Identify which cell holds the provided text, then report its (X, Y) central coordinate. 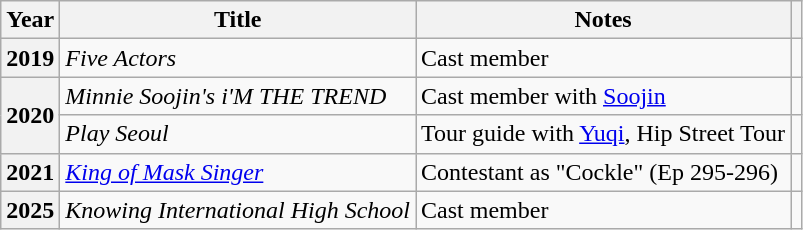
Notes (604, 20)
Cast member with Soojin (604, 96)
2019 (30, 58)
Minnie Soojin's i'M THE TREND (238, 96)
Five Actors (238, 58)
Year (30, 20)
Contestant as "Cockle" (Ep 295-296) (604, 172)
Knowing International High School (238, 210)
Title (238, 20)
Tour guide with Yuqi, Hip Street Tour (604, 134)
King of Mask Singer (238, 172)
2020 (30, 115)
Play Seoul (238, 134)
2021 (30, 172)
2025 (30, 210)
